Detect which cell encompasses the target text, then output its [X, Y] center coordinate. 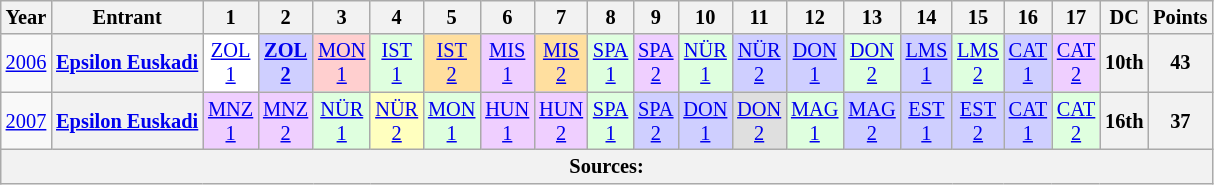
8 [610, 17]
ZOL2 [286, 63]
10 [705, 17]
12 [814, 17]
43 [1180, 63]
MAG1 [814, 121]
LMS1 [927, 63]
10th [1124, 63]
EST2 [978, 121]
2007 [26, 121]
14 [927, 17]
13 [872, 17]
Points [1180, 17]
MAG2 [872, 121]
Entrant [127, 17]
MNZ2 [286, 121]
6 [507, 17]
15 [978, 17]
16th [1124, 121]
MIS2 [561, 63]
Sources: [607, 166]
IST1 [396, 63]
16 [1028, 17]
17 [1076, 17]
HUN2 [561, 121]
2 [286, 17]
EST1 [927, 121]
3 [342, 17]
2006 [26, 63]
1 [230, 17]
ZOL1 [230, 63]
4 [396, 17]
LMS2 [978, 63]
37 [1180, 121]
DC [1124, 17]
MIS1 [507, 63]
MNZ1 [230, 121]
HUN1 [507, 121]
IST2 [452, 63]
9 [656, 17]
5 [452, 17]
7 [561, 17]
11 [759, 17]
Year [26, 17]
